Scan for the cell matching the given text and deliver its [x, y] coordinate at center. 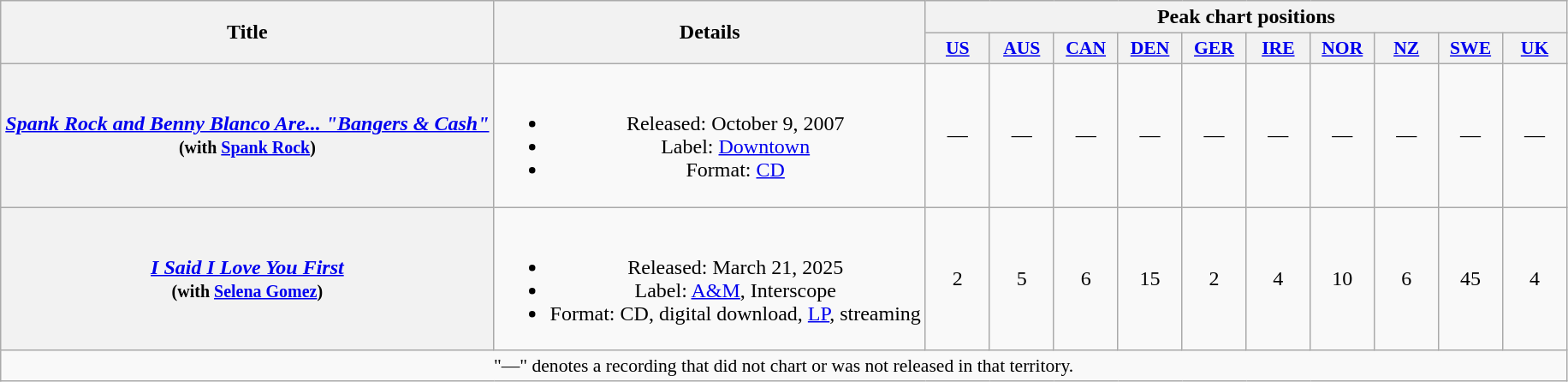
10 [1342, 279]
AUS [1022, 49]
"—" denotes a recording that did not chart or was not released in that territory. [784, 366]
I Said I Love You First(with Selena Gomez) [247, 279]
SWE [1470, 49]
15 [1150, 279]
Peak chart positions [1246, 17]
Released: March 21, 2025Label: A&M, InterscopeFormat: CD, digital download, LP, streaming [710, 279]
GER [1214, 49]
Spank Rock and Benny Blanco Are... "Bangers & Cash"(with Spank Rock) [247, 135]
CAN [1085, 49]
NOR [1342, 49]
DEN [1150, 49]
Released: October 9, 2007Label: DowntownFormat: CD [710, 135]
NZ [1407, 49]
5 [1022, 279]
US [957, 49]
UK [1535, 49]
45 [1470, 279]
Title [247, 33]
IRE [1279, 49]
Details [710, 33]
